Pinpoint the cell where the given text exists, returning its [X, Y] midpoint coordinate. 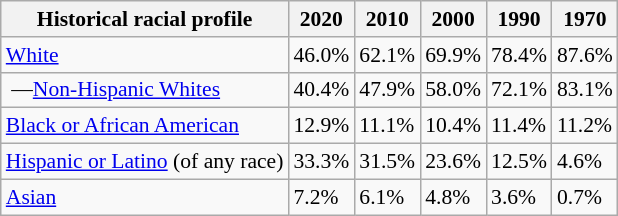
87.6% [585, 55]
—Non-Hispanic Whites [145, 90]
10.4% [453, 126]
1970 [585, 19]
58.0% [453, 90]
11.1% [387, 126]
4.6% [585, 162]
12.5% [519, 162]
69.9% [453, 55]
1990 [519, 19]
62.1% [387, 55]
72.1% [519, 90]
11.4% [519, 126]
7.2% [321, 197]
2010 [387, 19]
2020 [321, 19]
2000 [453, 19]
Asian [145, 197]
46.0% [321, 55]
0.7% [585, 197]
12.9% [321, 126]
Black or African American [145, 126]
33.3% [321, 162]
Hispanic or Latino (of any race) [145, 162]
78.4% [519, 55]
4.8% [453, 197]
83.1% [585, 90]
White [145, 55]
23.6% [453, 162]
3.6% [519, 197]
31.5% [387, 162]
11.2% [585, 126]
47.9% [387, 90]
40.4% [321, 90]
Historical racial profile [145, 19]
6.1% [387, 197]
